Find where the given text appears and provide that cell's center as [X, Y] coordinate. 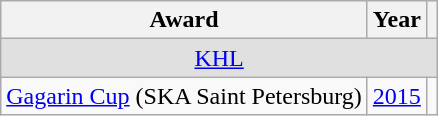
Gagarin Cup (SKA Saint Petersburg) [184, 96]
2015 [396, 96]
Award [184, 20]
Year [396, 20]
KHL [220, 58]
